Search for the cell housing the specified text and yield its (x, y) center coordinate. 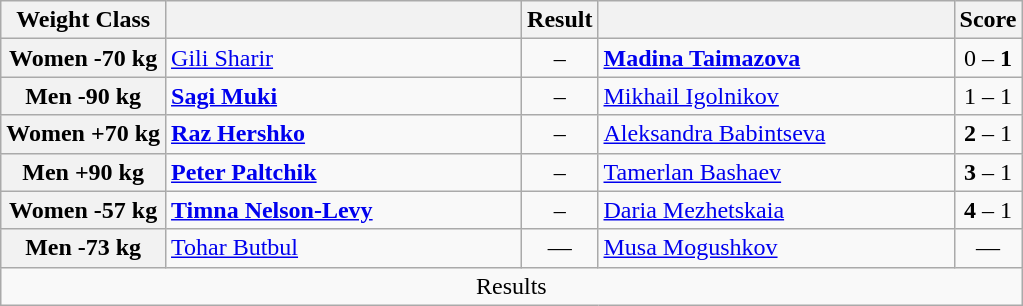
4 – 1 (988, 210)
Men -73 kg (84, 248)
Daria Mezhetskaia (776, 210)
Peter Paltchik (344, 172)
Women -70 kg (84, 58)
Tamerlan Bashaev (776, 172)
Timna Nelson-Levy (344, 210)
0 – 1 (988, 58)
3 – 1 (988, 172)
Aleksandra Babintseva (776, 134)
Results (512, 286)
Men +90 kg (84, 172)
Weight Class (84, 20)
Women +70 kg (84, 134)
Raz Hershko (344, 134)
Men -90 kg (84, 96)
Sagi Muki (344, 96)
Madina Taimazova (776, 58)
Gili Sharir (344, 58)
Musa Mogushkov (776, 248)
Result (560, 20)
Score (988, 20)
1 – 1 (988, 96)
Tohar Butbul (344, 248)
2 – 1 (988, 134)
Mikhail Igolnikov (776, 96)
Women -57 kg (84, 210)
